Scan for the cell matching the given text and deliver its (X, Y) coordinate at center. 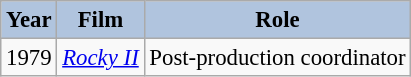
Post-production coordinator (278, 58)
Film (100, 20)
Rocky II (100, 58)
1979 (29, 58)
Year (29, 20)
Role (278, 20)
